Detect which cell encompasses the target text, then output its (X, Y) center coordinate. 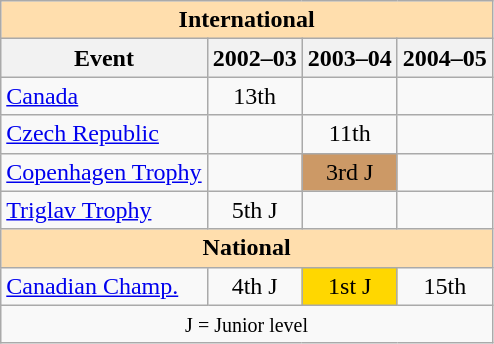
15th (444, 286)
Copenhagen Trophy (104, 172)
3rd J (350, 172)
International (247, 20)
J = Junior level (247, 324)
2004–05 (444, 58)
1st J (350, 286)
2002–03 (254, 58)
Triglav Trophy (104, 210)
Canada (104, 96)
Event (104, 58)
2003–04 (350, 58)
11th (350, 134)
Czech Republic (104, 134)
4th J (254, 286)
5th J (254, 210)
National (247, 248)
13th (254, 96)
Canadian Champ. (104, 286)
